Capture the cell that displays the provided text and extract its [x, y] central coordinate. 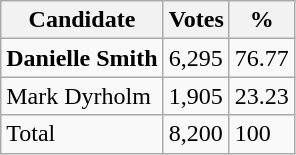
76.77 [262, 58]
100 [262, 134]
Candidate [82, 20]
23.23 [262, 96]
Danielle Smith [82, 58]
8,200 [196, 134]
1,905 [196, 96]
Mark Dyrholm [82, 96]
Total [82, 134]
6,295 [196, 58]
% [262, 20]
Votes [196, 20]
